Provide the [X, Y] coordinate of the cell's center where the given text is located.  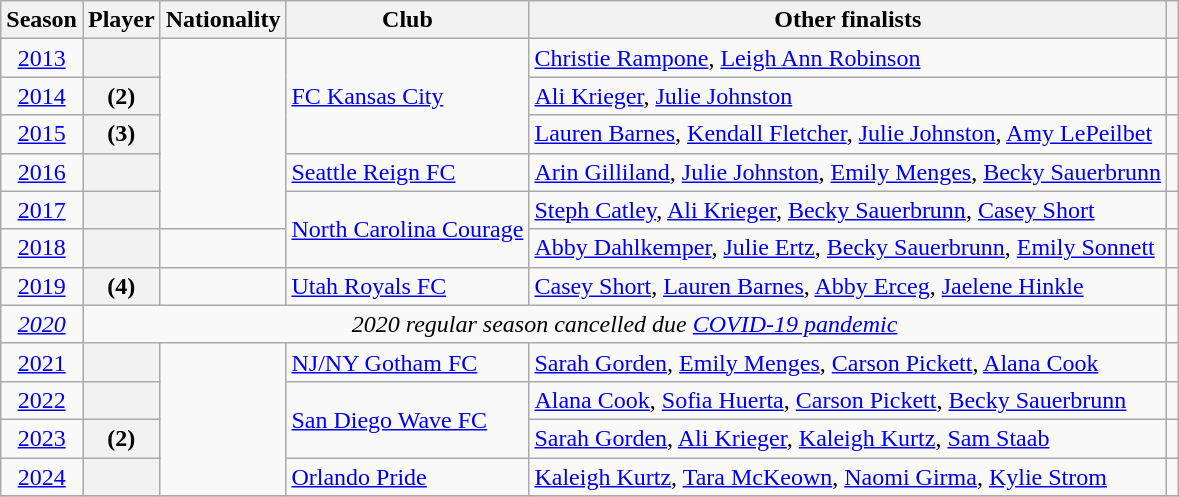
2019 [42, 286]
2021 [42, 362]
Other finalists [848, 20]
2024 [42, 477]
Sarah Gorden, Emily Menges, Carson Pickett, Alana Cook [848, 362]
2018 [42, 248]
2020 regular season cancelled due COVID-19 pandemic [624, 324]
Nationality [223, 20]
Seattle Reign FC [408, 172]
Ali Krieger, Julie Johnston [848, 96]
Player [121, 20]
2023 [42, 438]
San Diego Wave FC [408, 419]
Arin Gilliland, Julie Johnston, Emily Menges, Becky Sauerbrunn [848, 172]
2022 [42, 400]
Club [408, 20]
FC Kansas City [408, 96]
Abby Dahlkemper, Julie Ertz, Becky Sauerbrunn, Emily Sonnett [848, 248]
2014 [42, 96]
Alana Cook, Sofia Huerta, Carson Pickett, Becky Sauerbrunn [848, 400]
Steph Catley, Ali Krieger, Becky Sauerbrunn, Casey Short [848, 210]
Lauren Barnes, Kendall Fletcher, Julie Johnston, Amy LePeilbet [848, 134]
Christie Rampone, Leigh Ann Robinson [848, 58]
Season [42, 20]
(4) [121, 286]
Utah Royals FC [408, 286]
2020 [42, 324]
2013 [42, 58]
Orlando Pride [408, 477]
Sarah Gorden, Ali Krieger, Kaleigh Kurtz, Sam Staab [848, 438]
Casey Short, Lauren Barnes, Abby Erceg, Jaelene Hinkle [848, 286]
NJ/NY Gotham FC [408, 362]
2016 [42, 172]
North Carolina Courage [408, 229]
(3) [121, 134]
Kaleigh Kurtz, Tara McKeown, Naomi Girma, Kylie Strom [848, 477]
2017 [42, 210]
2015 [42, 134]
